Identify which cell holds the provided text, then report its (x, y) central coordinate. 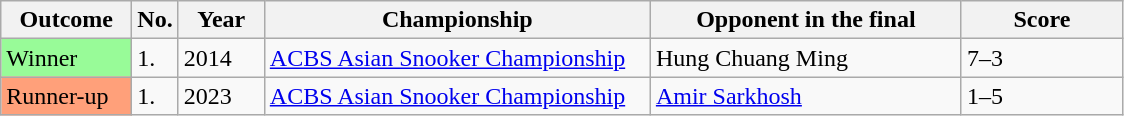
Winner (66, 58)
1–5 (1042, 96)
Opponent in the final (806, 20)
Runner-up (66, 96)
7–3 (1042, 58)
Championship (457, 20)
No. (155, 20)
Hung Chuang Ming (806, 58)
2023 (221, 96)
2014 (221, 58)
Amir Sarkhosh (806, 96)
Outcome (66, 20)
Score (1042, 20)
Year (221, 20)
